Output the (X, Y) coordinate of the center of the cell containing the given text.  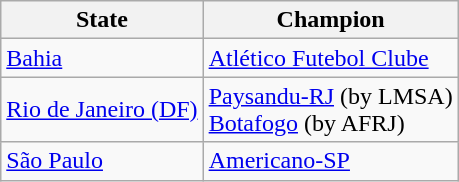
Rio de Janeiro (DF) (102, 110)
Bahia (102, 58)
Champion (330, 20)
State (102, 20)
São Paulo (102, 161)
Atlético Futebol Clube (330, 58)
Paysandu-RJ (by LMSA) Botafogo (by AFRJ) (330, 110)
Americano-SP (330, 161)
